Return (x, y) of the center of cell containing provided text 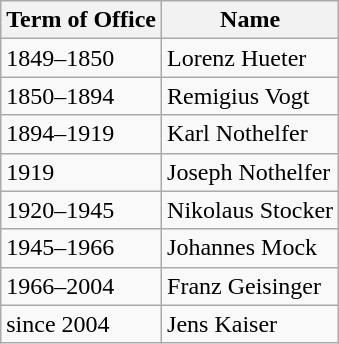
1850–1894 (82, 96)
since 2004 (82, 324)
Name (250, 20)
Joseph Nothelfer (250, 172)
1920–1945 (82, 210)
Jens Kaiser (250, 324)
Remigius Vogt (250, 96)
1849–1850 (82, 58)
Karl Nothelfer (250, 134)
Franz Geisinger (250, 286)
1966–2004 (82, 286)
Nikolaus Stocker (250, 210)
Johannes Mock (250, 248)
1894–1919 (82, 134)
1919 (82, 172)
Lorenz Hueter (250, 58)
Term of Office (82, 20)
1945–1966 (82, 248)
